From the cell containing the given text, extract its center point as (x, y) coordinate. 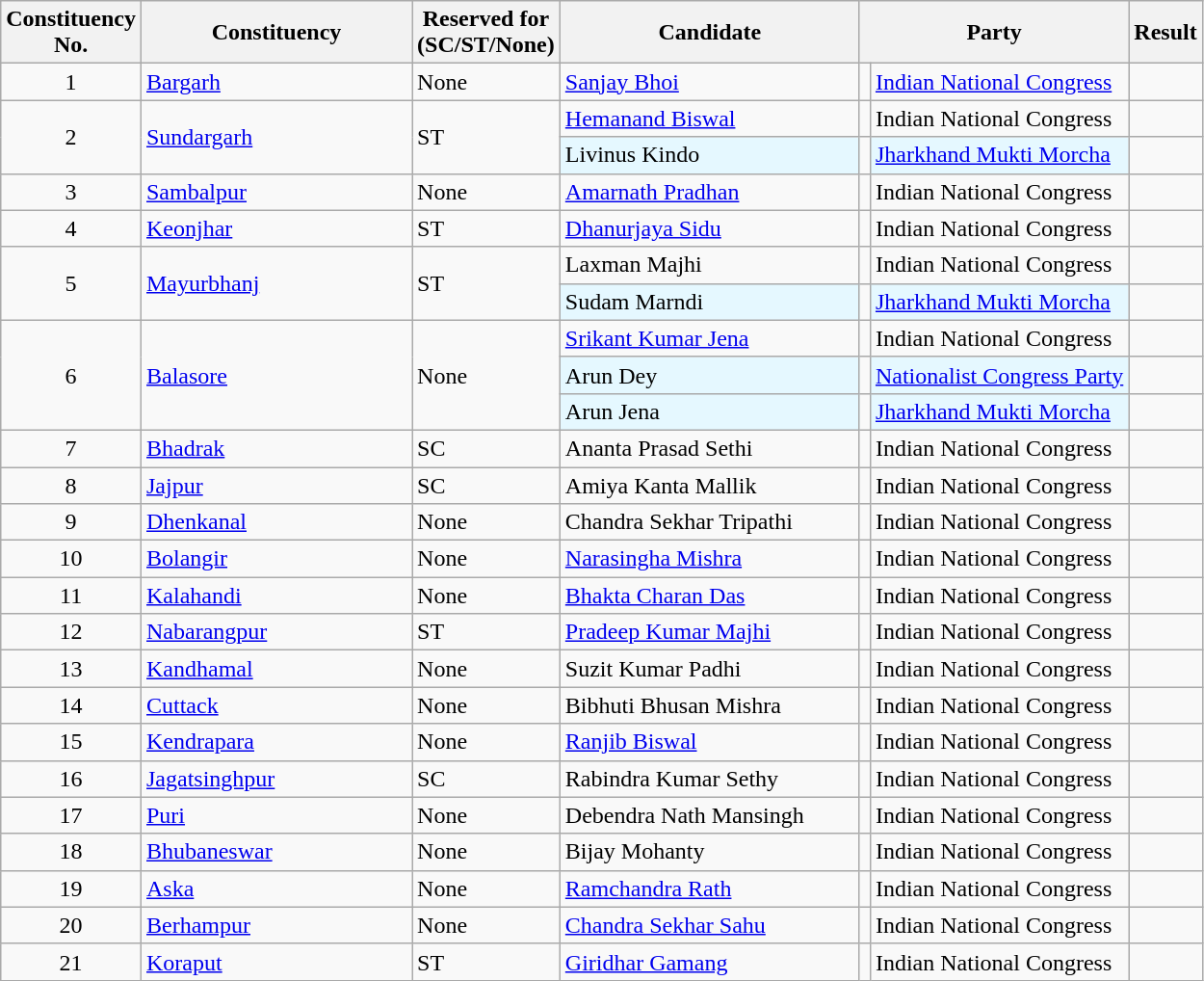
Sudam Marndi (709, 302)
16 (71, 779)
10 (71, 559)
Amiya Kanta Mallik (709, 485)
17 (71, 815)
6 (71, 375)
Cuttack (275, 705)
14 (71, 705)
Arun Jena (709, 411)
Sambalpur (275, 192)
Bhakta Charan Das (709, 596)
Bibhuti Bhusan Mishra (709, 705)
Kendrapara (275, 742)
19 (71, 888)
Chandra Sekhar Tripathi (709, 522)
Berhampur (275, 925)
Narasingha Mishra (709, 559)
21 (71, 962)
Mayurbhanj (275, 283)
Constituency No. (71, 33)
Arun Dey (709, 375)
Bhubaneswar (275, 852)
12 (71, 632)
15 (71, 742)
Dhenkanal (275, 522)
2 (71, 137)
Kandhamal (275, 669)
Jajpur (275, 485)
Srikant Kumar Jena (709, 338)
3 (71, 192)
Bijay Mohanty (709, 852)
9 (71, 522)
Sanjay Bhoi (709, 82)
Bargarh (275, 82)
Balasore (275, 375)
Result (1165, 33)
Jagatsinghpur (275, 779)
5 (71, 283)
Ananta Prasad Sethi (709, 448)
Amarnath Pradhan (709, 192)
Keonjhar (275, 228)
Koraput (275, 962)
4 (71, 228)
Sundargarh (275, 137)
7 (71, 448)
20 (71, 925)
8 (71, 485)
Nationalist Congress Party (999, 375)
Constituency (275, 33)
Candidate (709, 33)
1 (71, 82)
Livinus Kindo (709, 155)
11 (71, 596)
Aska (275, 888)
Puri (275, 815)
13 (71, 669)
Pradeep Kumar Majhi (709, 632)
Chandra Sekhar Sahu (709, 925)
Bhadrak (275, 448)
Hemanand Biswal (709, 119)
Ramchandra Rath (709, 888)
Debendra Nath Mansingh (709, 815)
Laxman Majhi (709, 265)
Ranjib Biswal (709, 742)
Giridhar Gamang (709, 962)
Bolangir (275, 559)
Suzit Kumar Padhi (709, 669)
18 (71, 852)
Party (994, 33)
Dhanurjaya Sidu (709, 228)
Rabindra Kumar Sethy (709, 779)
Reserved for(SC/ST/None) (486, 33)
Nabarangpur (275, 632)
Kalahandi (275, 596)
